Return the [X, Y] coordinate for the center point of the cell that contains the specified text.  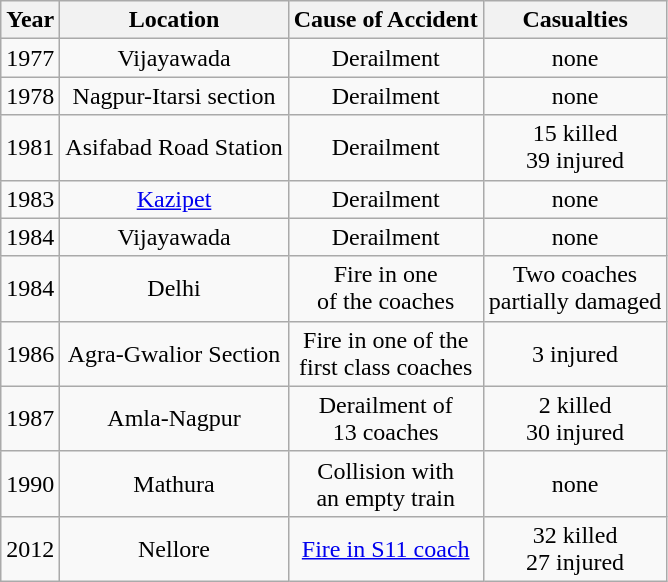
15 killed 39 injured [575, 148]
Collision with an empty train [386, 484]
3 injured [575, 354]
Derailment of 13 coaches [386, 418]
Delhi [174, 288]
Fire in S11 coach [386, 548]
1987 [30, 418]
2 killed30 injured [575, 418]
1981 [30, 148]
Casualties [575, 20]
Fire in one of the first class coaches [386, 354]
1983 [30, 199]
2012 [30, 548]
1990 [30, 484]
Year [30, 20]
Kazipet [174, 199]
1986 [30, 354]
1978 [30, 96]
Nagpur-Itarsi section [174, 96]
Agra-Gwalior Section [174, 354]
Location [174, 20]
Fire in one of the coaches [386, 288]
Amla-Nagpur [174, 418]
Asifabad Road Station [174, 148]
32 killed27 injured [575, 548]
Two coaches partially damaged [575, 288]
Nellore [174, 548]
Mathura [174, 484]
1977 [30, 58]
Cause of Accident [386, 20]
